Capture the cell that displays the provided text and extract its [x, y] central coordinate. 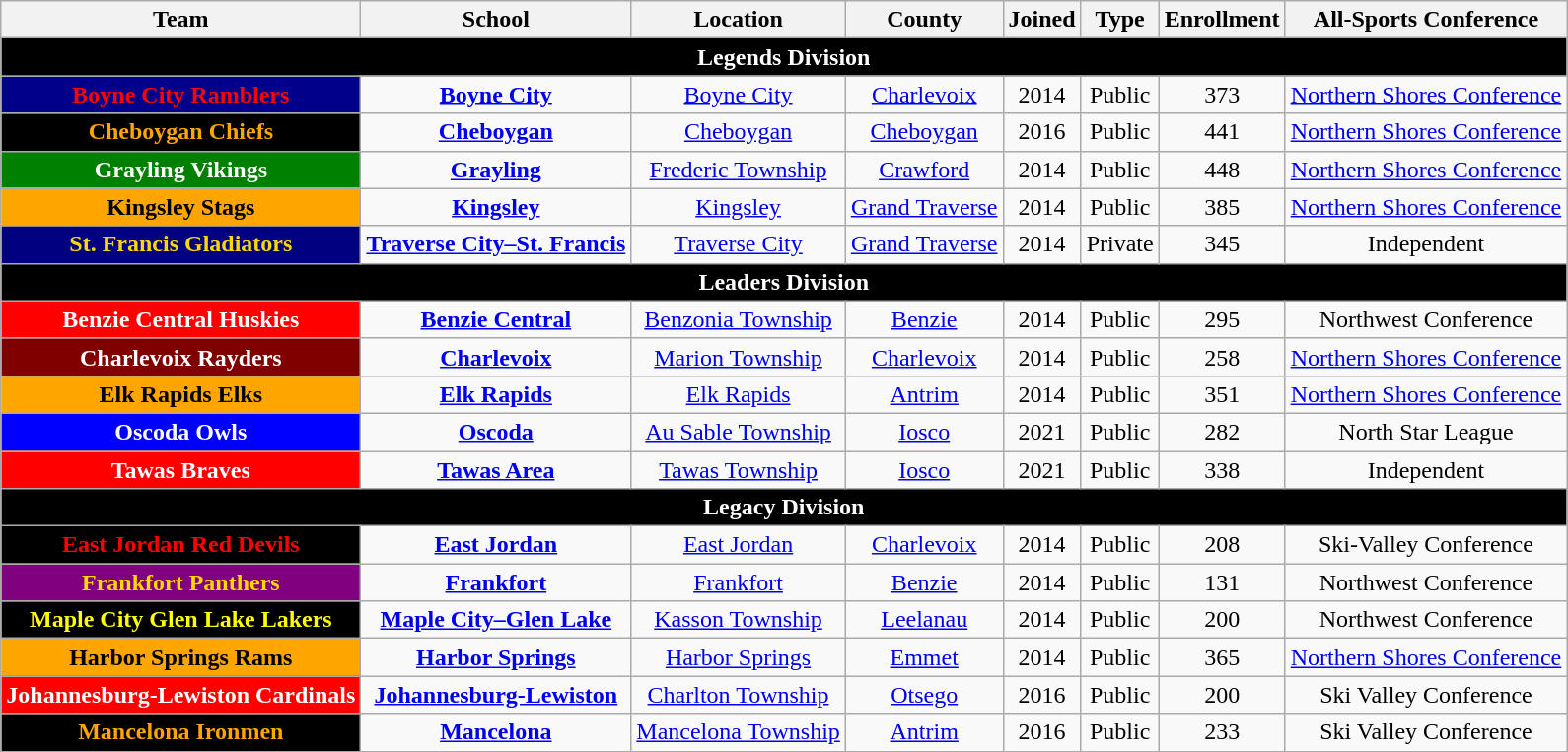
441 [1222, 132]
Tawas Township [739, 470]
Legacy Division [784, 508]
Tawas Area [496, 470]
Kingsley Stags [181, 207]
Team [181, 20]
East Jordan Red Devils [181, 545]
Type [1120, 20]
St. Francis Gladiators [181, 244]
Johannesburg-Lewiston Cardinals [181, 695]
Tawas Braves [181, 470]
Elk Rapids Elks [181, 394]
282 [1222, 432]
345 [1222, 244]
Frederic Township [739, 170]
Benzie Central [496, 319]
Mancelona [496, 732]
Emmet [924, 657]
Location [739, 20]
Enrollment [1222, 20]
Oscoda Owls [181, 432]
131 [1222, 582]
365 [1222, 657]
School [496, 20]
Au Sable Township [739, 432]
Otsego [924, 695]
Harbor Springs Rams [181, 657]
Mancelona Township [739, 732]
448 [1222, 170]
258 [1222, 357]
Benzonia Township [739, 319]
Benzie Central Huskies [181, 319]
Maple City Glen Lake Lakers [181, 620]
Ski-Valley Conference [1426, 545]
Marion Township [739, 357]
Crawford [924, 170]
Private [1120, 244]
373 [1222, 95]
Oscoda [496, 432]
233 [1222, 732]
Traverse City–St. Francis [496, 244]
Legends Division [784, 57]
All-Sports Conference [1426, 20]
Kasson Township [739, 620]
295 [1222, 319]
County [924, 20]
Grayling Vikings [181, 170]
Maple City–Glen Lake [496, 620]
Mancelona Ironmen [181, 732]
Cheboygan Chiefs [181, 132]
338 [1222, 470]
Johannesburg-Lewiston [496, 695]
208 [1222, 545]
Leelanau [924, 620]
Charlton Township [739, 695]
Grayling [496, 170]
Traverse City [739, 244]
385 [1222, 207]
Boyne City Ramblers [181, 95]
351 [1222, 394]
Charlevoix Rayders [181, 357]
Frankfort Panthers [181, 582]
Joined [1041, 20]
North Star League [1426, 432]
Leaders Division [784, 282]
